Return the (X, Y) coordinate for the center point of the cell that contains the specified text.  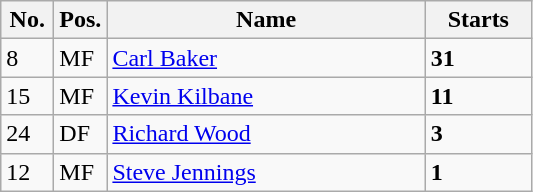
No. (28, 20)
8 (28, 58)
15 (28, 96)
Steve Jennings (266, 172)
Richard Wood (266, 134)
31 (478, 58)
Pos. (80, 20)
Name (266, 20)
1 (478, 172)
11 (478, 96)
12 (28, 172)
Starts (478, 20)
Carl Baker (266, 58)
3 (478, 134)
Kevin Kilbane (266, 96)
24 (28, 134)
DF (80, 134)
